From the cell containing the given text, extract its center point as [X, Y] coordinate. 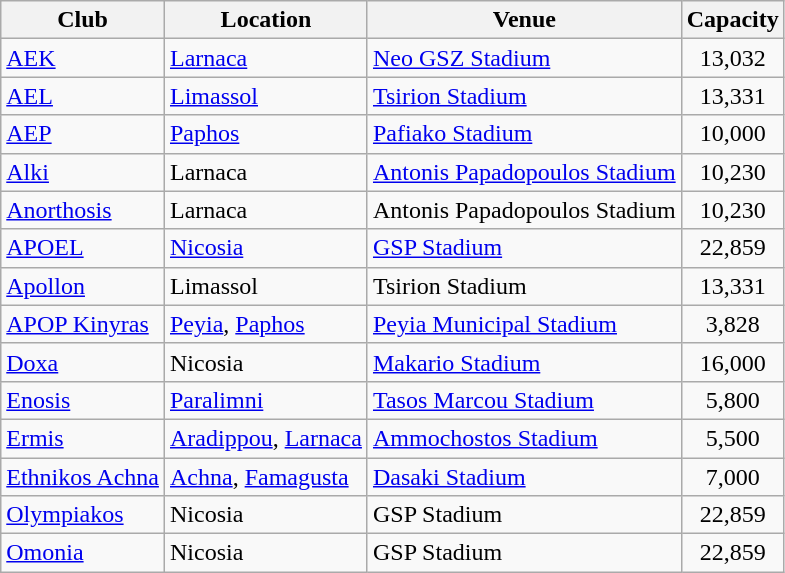
5,800 [732, 400]
Anorthosis [83, 210]
APOP Kinyras [83, 324]
Enosis [83, 400]
7,000 [732, 477]
3,828 [732, 324]
Doxa [83, 362]
5,500 [732, 438]
Pafiako Stadium [524, 134]
Apollon [83, 286]
AEL [83, 96]
Ammochostos Stadium [524, 438]
Peyia, Paphos [266, 324]
Location [266, 20]
Club [83, 20]
Ethnikos Achna [83, 477]
Olympiakos [83, 515]
Omonia [83, 553]
AEP [83, 134]
Venue [524, 20]
Paralimni [266, 400]
Alki [83, 172]
Ermis [83, 438]
Aradippou, Larnaca [266, 438]
Capacity [732, 20]
Tasos Marcou Stadium [524, 400]
Peyia Municipal Stadium [524, 324]
Makario Stadium [524, 362]
Dasaki Stadium [524, 477]
AEK [83, 58]
Paphos [266, 134]
Achna, Famagusta [266, 477]
16,000 [732, 362]
10,000 [732, 134]
Neo GSZ Stadium [524, 58]
APOEL [83, 248]
13,032 [732, 58]
